Find where the given text appears and provide that cell's center as [X, Y] coordinate. 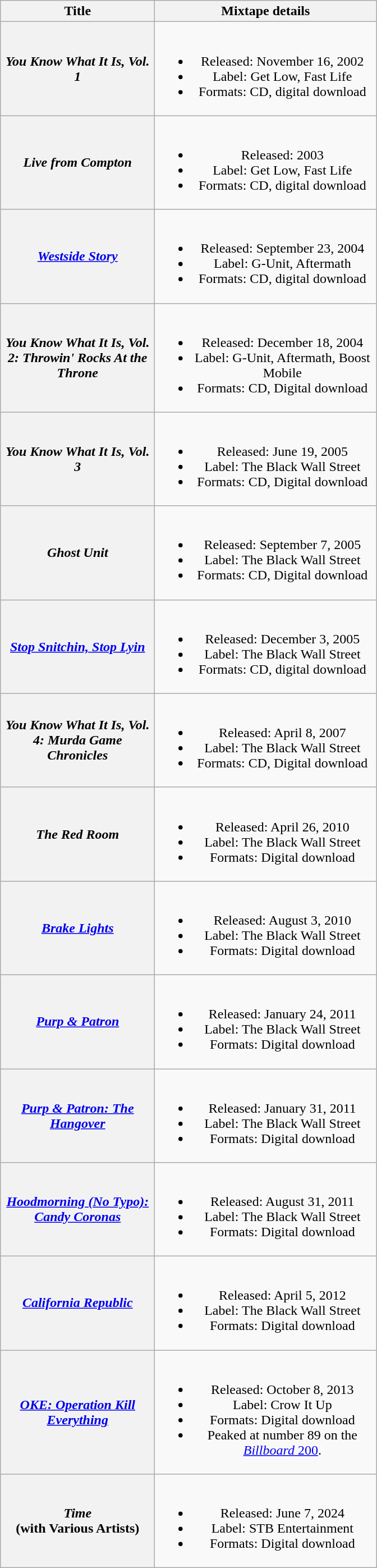
Time(with Various Artists) [77, 1521]
Stop Snitchin, Stop Lyin [77, 647]
Brake Lights [77, 927]
Released: 2003Label: Get Low, Fast LifeFormats: CD, digital download [266, 163]
Released: September 7, 2005Label: The Black Wall StreetFormats: CD, Digital download [266, 552]
Released: October 8, 2013Label: Crow It UpFormats: Digital downloadPeaked at number 89 on the Billboard 200. [266, 1412]
You Know What It Is, Vol. 2: Throwin' Rocks At the Throne [77, 358]
Released: January 24, 2011Label: The Black Wall StreetFormats: Digital download [266, 1022]
Released: December 18, 2004Label: G-Unit, Aftermath, Boost MobileFormats: CD, Digital download [266, 358]
Hoodmorning (No Typo): Candy Coronas [77, 1209]
Live from Compton [77, 163]
Released: November 16, 2002Label: Get Low, Fast LifeFormats: CD, digital download [266, 68]
Released: January 31, 2011Label: The Black Wall StreetFormats: Digital download [266, 1116]
You Know What It Is, Vol. 3 [77, 459]
Released: April 8, 2007Label: The Black Wall StreetFormats: CD, Digital download [266, 740]
Released: June 19, 2005Label: The Black Wall StreetFormats: CD, Digital download [266, 459]
You Know What It Is, Vol. 1 [77, 68]
Mixtape details [266, 11]
California Republic [77, 1304]
Released: December 3, 2005Label: The Black Wall StreetFormats: CD, digital download [266, 647]
OKE: Operation Kill Everything [77, 1412]
Title [77, 11]
Released: September 23, 2004Label: G-Unit, AftermathFormats: CD, digital download [266, 256]
Purp & Patron [77, 1022]
Released: August 3, 2010Label: The Black Wall StreetFormats: Digital download [266, 927]
The Red Room [77, 834]
Released: August 31, 2011Label: The Black Wall StreetFormats: Digital download [266, 1209]
You Know What It Is, Vol. 4: Murda Game Chronicles [77, 740]
Ghost Unit [77, 552]
Released: April 26, 2010Label: The Black Wall StreetFormats: Digital download [266, 834]
Westside Story [77, 256]
Released: June 7, 2024Label: STB EntertainmentFormats: Digital download [266, 1521]
Purp & Patron: The Hangover [77, 1116]
Released: April 5, 2012Label: The Black Wall StreetFormats: Digital download [266, 1304]
